Return the [x, y] coordinate for the center point of the cell that contains the specified text.  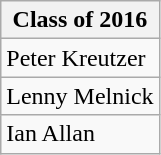
Ian Allan [80, 134]
Peter Kreutzer [80, 58]
Lenny Melnick [80, 96]
Class of 2016 [80, 20]
